Find where the given text appears and provide that cell's center as (x, y) coordinate. 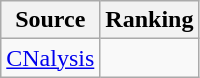
Source (50, 20)
Ranking (150, 20)
CNalysis (50, 58)
